Search for the cell housing the specified text and yield its (x, y) center coordinate. 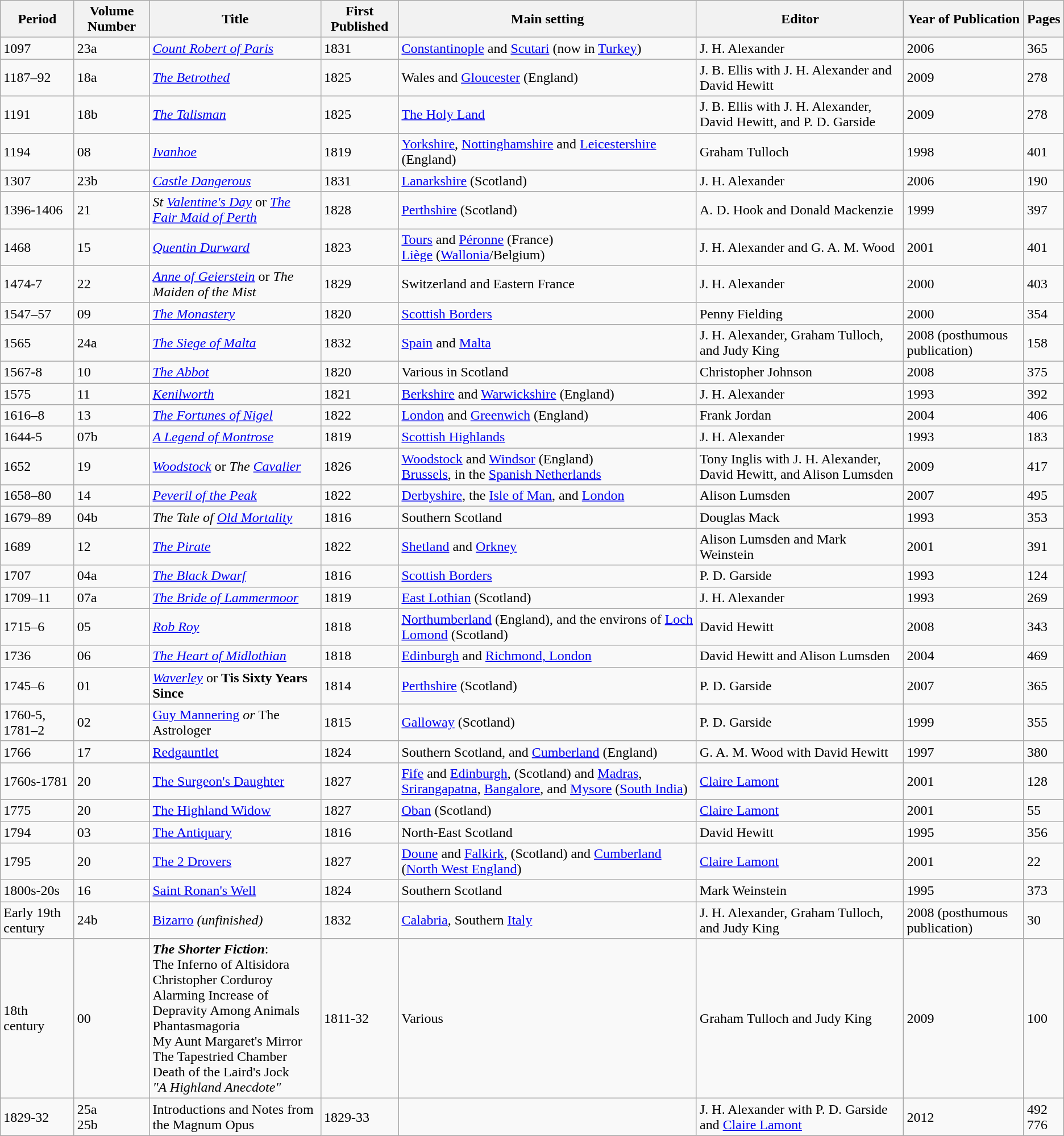
Anne of Geierstein or The Maiden of the Mist (235, 284)
Scottish Highlands (548, 437)
19 (111, 466)
Southern Scotland, and Cumberland (England) (548, 752)
David Hewitt and Alison Lumsden (800, 656)
406 (1044, 416)
392 (1044, 394)
Peveril of the Peak (235, 496)
First Published (359, 19)
The Betrothed (235, 77)
1829-32 (38, 1117)
Introductions and Notes from the Magnum Opus (235, 1117)
1707 (38, 576)
Editor (800, 19)
183 (1044, 437)
Oban (Scotland) (548, 810)
1794 (38, 832)
1616–8 (38, 416)
Alison Lumsden and Mark Weinstein (800, 547)
100 (1044, 1019)
469 (1044, 656)
Christopher Johnson (800, 372)
Wales and Gloucester (England) (548, 77)
1191 (38, 115)
Various (548, 1019)
269 (1044, 598)
1826 (359, 466)
03 (111, 832)
J. B. Ellis with J. H. Alexander and David Hewitt (800, 77)
1709–11 (38, 598)
417 (1044, 466)
1689 (38, 547)
25a 25b (111, 1117)
1715–6 (38, 627)
1775 (38, 810)
The Tale of Old Mortality (235, 517)
1829 (359, 284)
08 (111, 151)
Alison Lumsden (800, 496)
A Legend of Montrose (235, 437)
Quentin Durward (235, 247)
1644-5 (38, 437)
128 (1044, 781)
17 (111, 752)
Yorkshire, Nottinghamshire and Leicestershire (England) (548, 151)
00 (111, 1019)
The Black Dwarf (235, 576)
Count Robert of Paris (235, 48)
Period (38, 19)
G. A. M. Wood with David Hewitt (800, 752)
1187–92 (38, 77)
Doune and Falkirk, (Scotland) and Cumberland (North West England) (548, 862)
Berkshire and Warwickshire (England) (548, 394)
Constantinople and Scutari (now in Turkey) (548, 48)
1396-1406 (38, 210)
Shetland and Orkney (548, 547)
13 (111, 416)
1811-32 (359, 1019)
1474-7 (38, 284)
The 2 Drovers (235, 862)
The Abbot (235, 372)
1745–6 (38, 686)
1814 (359, 686)
07a (111, 598)
The Monastery (235, 313)
11 (111, 394)
1815 (359, 722)
Fife and Edinburgh, (Scotland) and Madras, Srirangapatna, Bangalore, and Mysore (South India) (548, 781)
2012 (964, 1117)
Woodstock and Windsor (England)Brussels, in the Spanish Netherlands (548, 466)
356 (1044, 832)
Tony Inglis with J. H. Alexander, David Hewitt, and Alison Lumsden (800, 466)
The Holy Land (548, 115)
01 (111, 686)
1575 (38, 394)
353 (1044, 517)
1679–89 (38, 517)
The Heart of Midlothian (235, 656)
18b (111, 115)
Main setting (548, 19)
21 (111, 210)
24b (111, 920)
Penny Fielding (800, 313)
124 (1044, 576)
Guy Mannering or The Astrologer (235, 722)
1468 (38, 247)
Tours and Péronne (France)Liège (Wallonia/Belgium) (548, 247)
1736 (38, 656)
10 (111, 372)
Saint Ronan's Well (235, 891)
The Pirate (235, 547)
06 (111, 656)
1567-8 (38, 372)
North-East Scotland (548, 832)
1307 (38, 181)
Calabria, Southern Italy (548, 920)
354 (1044, 313)
Kenilworth (235, 394)
1760-5, 1781–2 (38, 722)
The Surgeon's Daughter (235, 781)
380 (1044, 752)
1997 (964, 752)
1800s-20s (38, 891)
18th century (38, 1019)
1652 (38, 466)
Early 19th century (38, 920)
The Siege of Malta (235, 342)
The Bride of Lammermoor (235, 598)
Edinburgh and Richmond, London (548, 656)
23b (111, 181)
1821 (359, 394)
Lanarkshire (Scotland) (548, 181)
403 (1044, 284)
Derbyshire, the Isle of Man, and London (548, 496)
30 (1044, 920)
Ivanhoe (235, 151)
Various in Scotland (548, 372)
09 (111, 313)
Rob Roy (235, 627)
373 (1044, 891)
1565 (38, 342)
1828 (359, 210)
Title (235, 19)
1760s-1781 (38, 781)
J. H. Alexander and G. A. M. Wood (800, 247)
492 776 (1044, 1117)
Mark Weinstein (800, 891)
Douglas Mack (800, 517)
355 (1044, 722)
The Fortunes of Nigel (235, 416)
The Talisman (235, 115)
375 (1044, 372)
04b (111, 517)
Year of Publication (964, 19)
23a (111, 48)
Switzerland and Eastern France (548, 284)
Spain and Malta (548, 342)
London and Greenwich (England) (548, 416)
1547–57 (38, 313)
Galloway (Scotland) (548, 722)
Woodstock or The Cavalier (235, 466)
1823 (359, 247)
05 (111, 627)
02 (111, 722)
16 (111, 891)
24a (111, 342)
Graham Tulloch and Judy King (800, 1019)
495 (1044, 496)
1097 (38, 48)
12 (111, 547)
J. H. Alexander with P. D. Garside and Claire Lamont (800, 1117)
Waverley or Tis Sixty Years Since (235, 686)
Bizarro (unfinished) (235, 920)
18a (111, 77)
158 (1044, 342)
1766 (38, 752)
A. D. Hook and Donald Mackenzie (800, 210)
14 (111, 496)
1795 (38, 862)
1829-33 (359, 1117)
15 (111, 247)
391 (1044, 547)
190 (1044, 181)
The Antiquary (235, 832)
1998 (964, 151)
Volume Number (111, 19)
East Lothian (Scotland) (548, 598)
397 (1044, 210)
Northumberland (England), and the environs of Loch Lomond (Scotland) (548, 627)
Castle Dangerous (235, 181)
04a (111, 576)
55 (1044, 810)
The Highland Widow (235, 810)
Pages (1044, 19)
St Valentine's Day or The Fair Maid of Perth (235, 210)
Redgauntlet (235, 752)
Frank Jordan (800, 416)
Graham Tulloch (800, 151)
1658–80 (38, 496)
J. B. Ellis with J. H. Alexander, David Hewitt, and P. D. Garside (800, 115)
1194 (38, 151)
07b (111, 437)
343 (1044, 627)
